Extract the (X, Y) coordinate from the center of the cell holding the provided text.  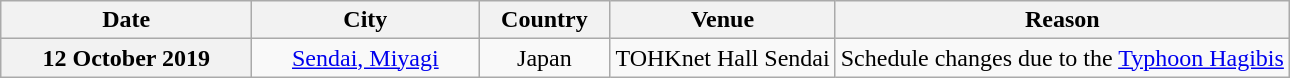
Date (126, 20)
Sendai, Miyagi (366, 58)
TOHKnet Hall Sendai (722, 58)
Japan (544, 58)
Venue (722, 20)
City (366, 20)
12 October 2019 (126, 58)
Country (544, 20)
Schedule changes due to the Typhoon Hagibis (1062, 58)
Reason (1062, 20)
